From the cell containing the given text, extract its center point as (X, Y) coordinate. 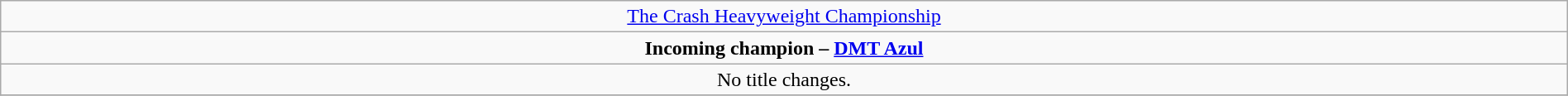
No title changes. (784, 79)
The Crash Heavyweight Championship (784, 17)
Incoming champion – DMT Azul (784, 48)
